For the text-containing cell, return its midpoint in (X, Y) coordinate format. 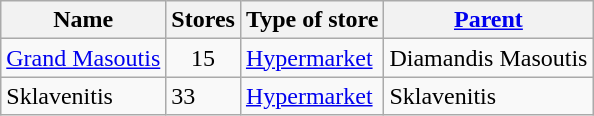
15 (204, 58)
33 (204, 96)
Type of store (312, 20)
Diamandis Masoutis (488, 58)
Name (84, 20)
Parent (488, 20)
Stores (204, 20)
Grand Masoutis (84, 58)
